Locate the cell with the specified text and output its (X, Y) center coordinate. 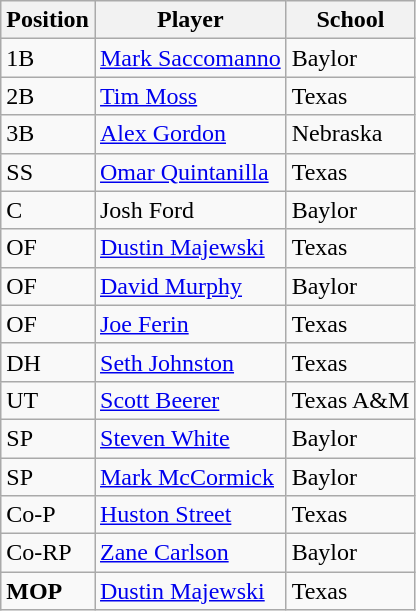
C (48, 210)
Player (190, 20)
Scott Beerer (190, 400)
2B (48, 96)
Nebraska (350, 134)
Steven White (190, 438)
Co-RP (48, 553)
School (350, 20)
DH (48, 362)
MOP (48, 591)
Alex Gordon (190, 134)
Zane Carlson (190, 553)
Huston Street (190, 515)
3B (48, 134)
Mark McCormick (190, 477)
Josh Ford (190, 210)
Tim Moss (190, 96)
Joe Ferin (190, 324)
Co-P (48, 515)
Texas A&M (350, 400)
UT (48, 400)
Omar Quintanilla (190, 172)
David Murphy (190, 286)
Position (48, 20)
1B (48, 58)
SS (48, 172)
Mark Saccomanno (190, 58)
Seth Johnston (190, 362)
